Find where the given text appears and provide that cell's center as (X, Y) coordinate. 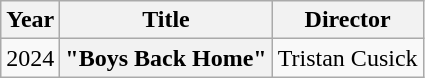
Title (166, 20)
Year (30, 20)
Tristan Cusick (348, 58)
"Boys Back Home" (166, 58)
2024 (30, 58)
Director (348, 20)
